Pinpoint the cell where the given text exists, returning its [X, Y] midpoint coordinate. 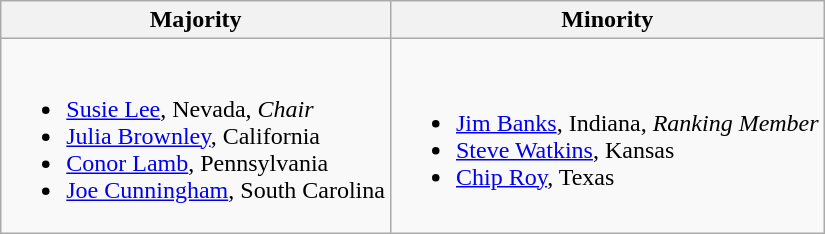
Susie Lee, Nevada, ChairJulia Brownley, CaliforniaConor Lamb, PennsylvaniaJoe Cunningham, South Carolina [196, 136]
Minority [607, 20]
Majority [196, 20]
Jim Banks, Indiana, Ranking MemberSteve Watkins, KansasChip Roy, Texas [607, 136]
